Return [x, y] of the center of cell containing provided text 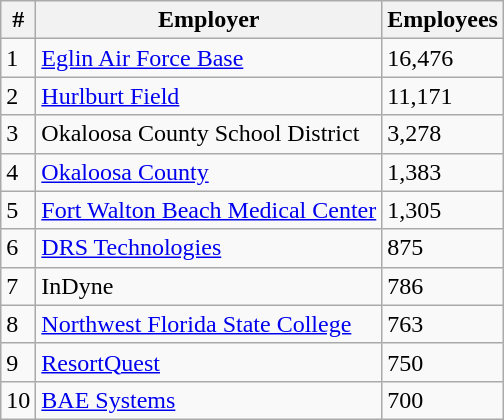
Okaloosa County School District [209, 134]
16,476 [443, 58]
Employer [209, 20]
700 [443, 400]
DRS Technologies [209, 248]
Okaloosa County [209, 172]
5 [18, 210]
Hurlburt Field [209, 96]
1 [18, 58]
3,278 [443, 134]
9 [18, 362]
11,171 [443, 96]
BAE Systems [209, 400]
1,305 [443, 210]
8 [18, 324]
Fort Walton Beach Medical Center [209, 210]
Eglin Air Force Base [209, 58]
ResortQuest [209, 362]
7 [18, 286]
3 [18, 134]
InDyne [209, 286]
763 [443, 324]
875 [443, 248]
10 [18, 400]
6 [18, 248]
Northwest Florida State College [209, 324]
# [18, 20]
1,383 [443, 172]
786 [443, 286]
2 [18, 96]
4 [18, 172]
750 [443, 362]
Employees [443, 20]
